Capture the cell that displays the provided text and extract its [x, y] central coordinate. 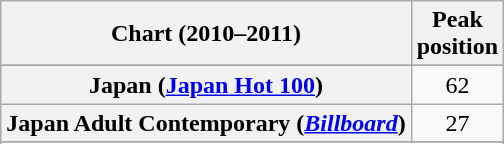
Japan (Japan Hot 100) [206, 85]
Chart (2010–2011) [206, 34]
62 [457, 85]
Peakposition [457, 34]
Japan Adult Contemporary (Billboard) [206, 123]
27 [457, 123]
